Search for the cell housing the specified text and yield its [X, Y] center coordinate. 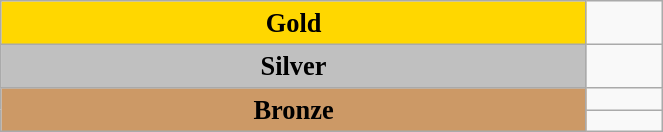
Silver [294, 66]
Bronze [294, 109]
Gold [294, 22]
